From the cell containing the given text, extract its center point as [X, Y] coordinate. 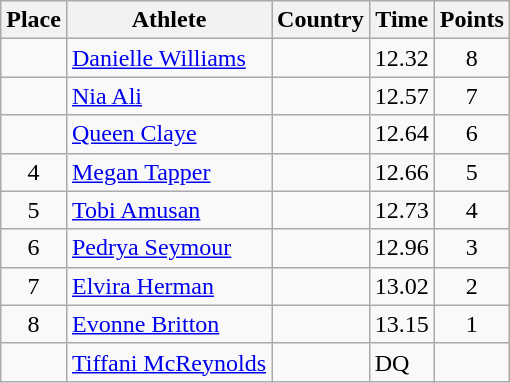
Athlete [168, 20]
2 [472, 286]
Tiffani McReynolds [168, 362]
1 [472, 324]
Nia Ali [168, 96]
3 [472, 248]
Tobi Amusan [168, 210]
Danielle Williams [168, 58]
Megan Tapper [168, 172]
12.64 [402, 134]
DQ [402, 362]
13.15 [402, 324]
Points [472, 20]
Country [321, 20]
12.57 [402, 96]
Place [34, 20]
12.32 [402, 58]
12.96 [402, 248]
Pedrya Seymour [168, 248]
Elvira Herman [168, 286]
Queen Claye [168, 134]
12.66 [402, 172]
13.02 [402, 286]
12.73 [402, 210]
Time [402, 20]
Evonne Britton [168, 324]
